Pinpoint the cell where the given text exists, returning its (X, Y) midpoint coordinate. 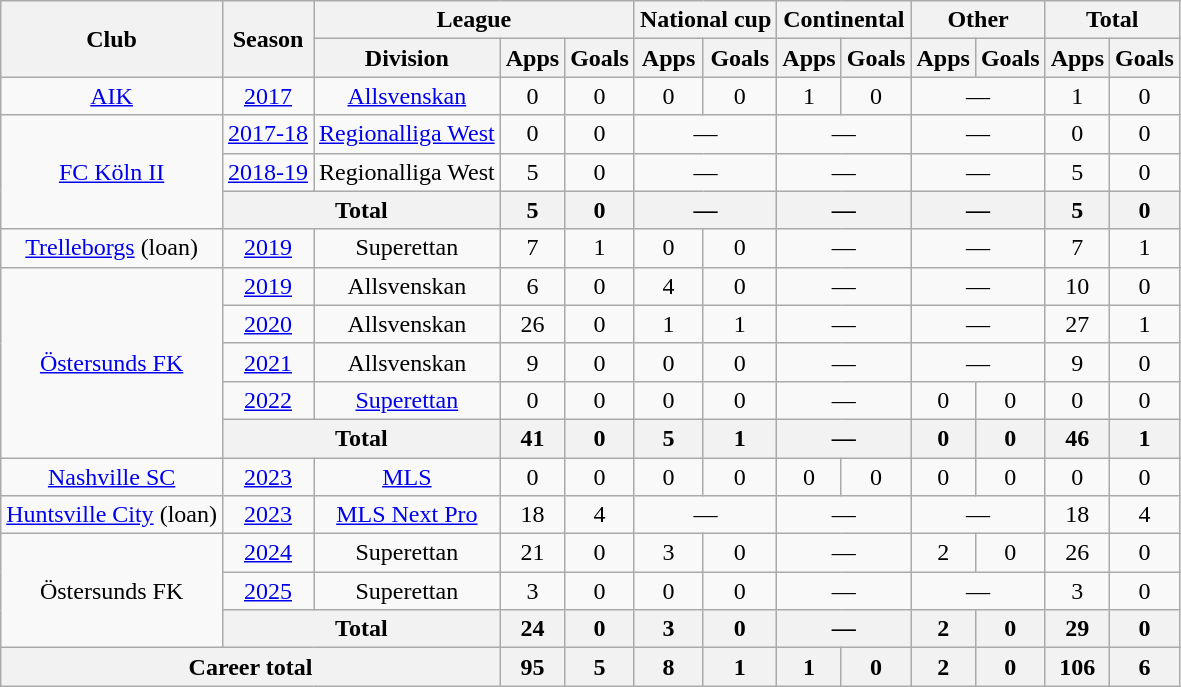
2020 (268, 324)
Continental (844, 20)
8 (668, 667)
46 (1077, 438)
2017 (268, 96)
League (474, 20)
National cup (705, 20)
2022 (268, 400)
Season (268, 39)
MLS (408, 477)
10 (1077, 286)
Trelleborgs (loan) (112, 248)
95 (532, 667)
27 (1077, 324)
2025 (268, 591)
AIK (112, 96)
Other (978, 20)
29 (1077, 629)
2024 (268, 553)
106 (1077, 667)
Nashville SC (112, 477)
24 (532, 629)
Career total (250, 667)
2017-18 (268, 134)
MLS Next Pro (408, 515)
2018-19 (268, 172)
21 (532, 553)
Huntsville City (loan) (112, 515)
2021 (268, 362)
Division (408, 58)
Club (112, 39)
FC Köln II (112, 172)
41 (532, 438)
